Search for the cell housing the specified text and yield its (x, y) center coordinate. 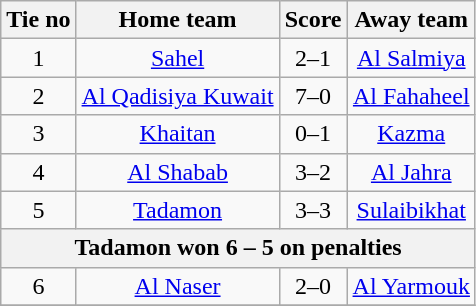
Al Fahaheel (411, 96)
Tadamon won 6 – 5 on penalties (238, 248)
6 (38, 286)
3 (38, 134)
Score (313, 20)
2 (38, 96)
Sahel (178, 58)
2–0 (313, 286)
Al Yarmouk (411, 286)
Tie no (38, 20)
Al Jahra (411, 172)
0–1 (313, 134)
Sulaibikhat (411, 210)
Al Salmiya (411, 58)
3–3 (313, 210)
Khaitan (178, 134)
Al Naser (178, 286)
Kazma (411, 134)
7–0 (313, 96)
Al Qadisiya Kuwait (178, 96)
Tadamon (178, 210)
Away team (411, 20)
1 (38, 58)
2–1 (313, 58)
Al Shabab (178, 172)
5 (38, 210)
4 (38, 172)
3–2 (313, 172)
Home team (178, 20)
